Output the (x, y) coordinate of the center of the cell containing the given text.  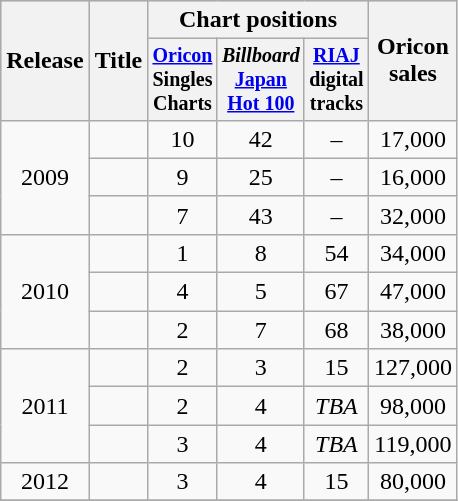
2011 (45, 406)
43 (260, 215)
80,000 (412, 482)
Release (45, 61)
16,000 (412, 177)
47,000 (412, 292)
38,000 (412, 330)
9 (182, 177)
Title (118, 61)
42 (260, 139)
5 (260, 292)
Billboard Japan Hot 100 (260, 80)
10 (182, 139)
54 (336, 253)
8 (260, 253)
68 (336, 330)
32,000 (412, 215)
RIAJ digital tracks (336, 80)
119,000 (412, 444)
Oricon Singles Charts (182, 80)
Oriconsales (412, 61)
98,000 (412, 406)
127,000 (412, 368)
1 (182, 253)
Chart positions (258, 20)
34,000 (412, 253)
67 (336, 292)
2010 (45, 291)
2009 (45, 177)
2012 (45, 482)
17,000 (412, 139)
25 (260, 177)
